For the text-containing cell, return its midpoint in [x, y] coordinate format. 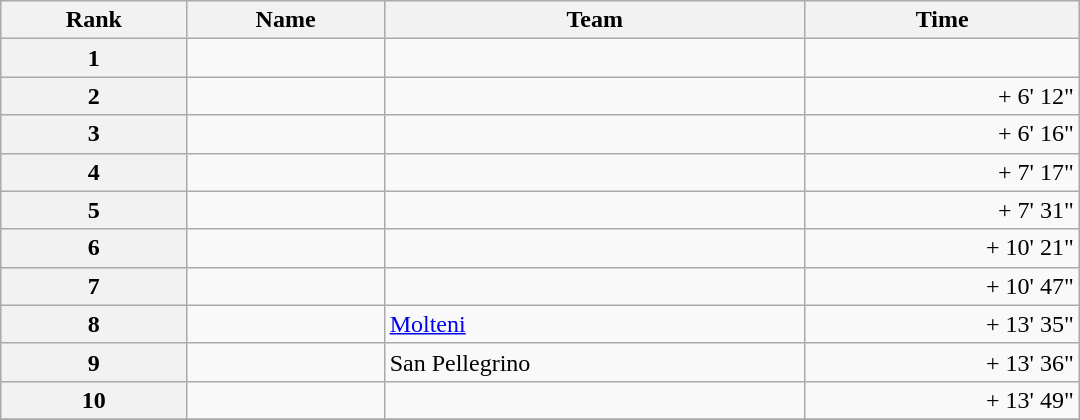
2 [94, 96]
Molteni [594, 324]
Team [594, 20]
10 [94, 400]
+ 7' 31" [942, 210]
6 [94, 248]
Time [942, 20]
3 [94, 134]
Rank [94, 20]
8 [94, 324]
7 [94, 286]
+ 10' 47" [942, 286]
4 [94, 172]
9 [94, 362]
San Pellegrino [594, 362]
+ 13' 36" [942, 362]
1 [94, 58]
+ 7' 17" [942, 172]
+ 10' 21" [942, 248]
+ 13' 49" [942, 400]
+ 6' 12" [942, 96]
+ 13' 35" [942, 324]
Name [286, 20]
+ 6' 16" [942, 134]
5 [94, 210]
